Return (x, y) of the center of cell containing provided text 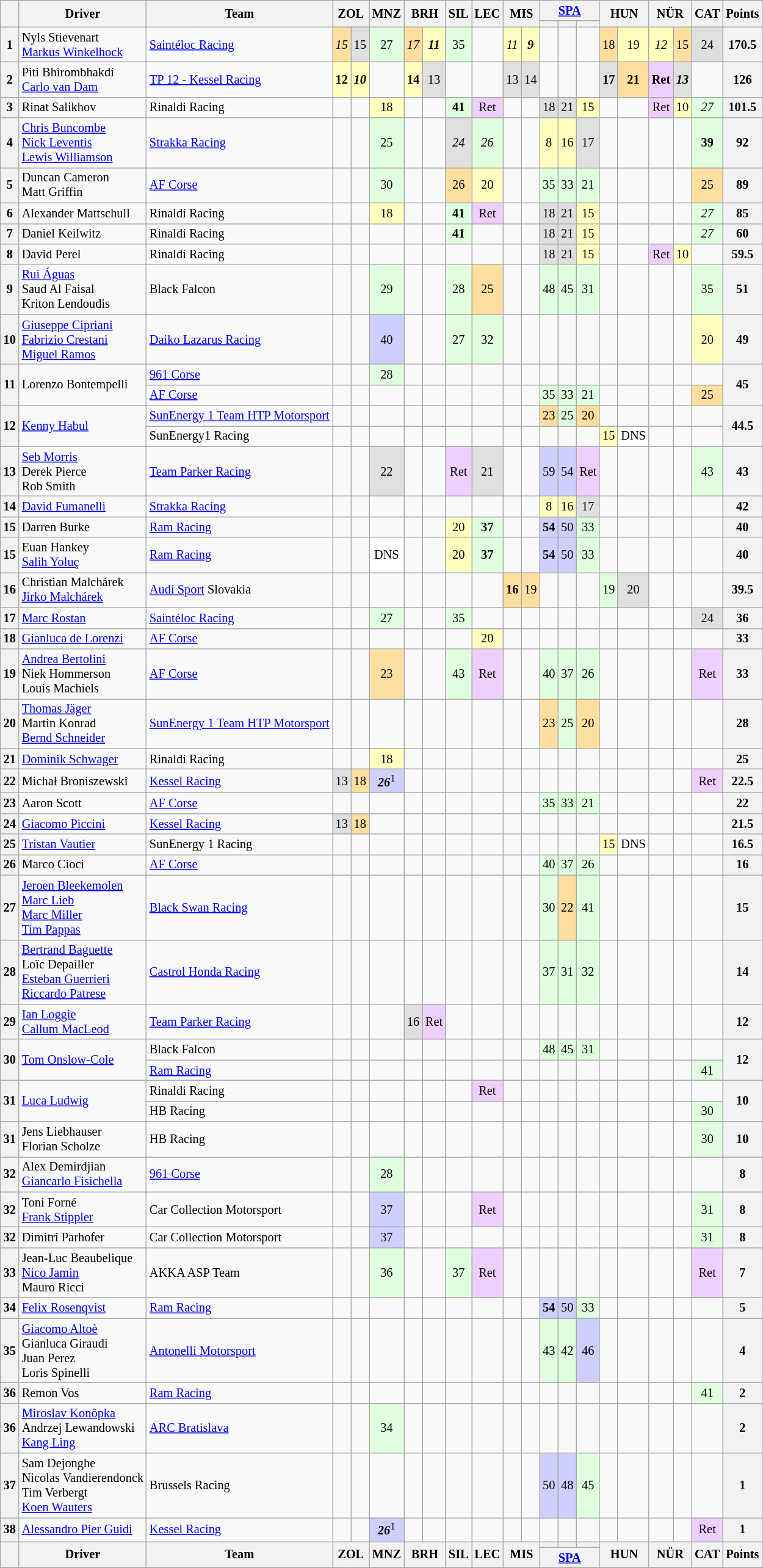
Daiko Lazarus Racing (239, 339)
Gianluca de Lorenzi (83, 639)
39 (707, 143)
3 (10, 107)
Black Swan Racing (239, 907)
Seb Morris Derek Pierce Rob Smith (83, 471)
92 (742, 143)
David Fumanelli (83, 506)
Castrol Honda Racing (239, 972)
Duncan Cameron Matt Griffin (83, 185)
Toni Forné Frank Stippler (83, 1210)
Giacomo Piccini (83, 824)
Luca Ludwig (83, 1100)
Nyls Stievenart Markus Winkelhock (83, 45)
46 (588, 1351)
16.5 (742, 844)
Marc Rostan (83, 618)
Giuseppe Cipriani Fabrizio Crestani Miguel Ramos (83, 339)
170.5 (742, 45)
Marco Cioci (83, 865)
Andrea Bertolini Niek Hommerson Louis Machiels (83, 673)
Lorenzo Bontempelli (83, 385)
59.5 (742, 254)
Antonelli Motorsport (239, 1351)
101.5 (742, 107)
85 (742, 213)
Alexander Mattschull (83, 213)
Kenny Habul (83, 426)
Alessandro Pier Guidi (83, 1529)
AKKA ASP Team (239, 1272)
21.5 (742, 824)
Jean-Luc Beaubelique Nico Jamin Mauro Ricci (83, 1272)
39.5 (742, 590)
TP 12 - Kessel Racing (239, 79)
Brussels Racing (239, 1485)
Christian Malchárek Jirko Malchárek (83, 590)
Darren Burke (83, 527)
David Perel (83, 254)
Felix Rosenqvist (83, 1308)
Piti Bhirombhakdi Carlo van Dam (83, 79)
ARC Bratislava (239, 1428)
Thomas Jäger Martin Konrad Bernd Schneider (83, 724)
60 (742, 234)
22.5 (742, 780)
Michał Broniszewski (83, 780)
Jens Liebhauser Florian Scholze (83, 1139)
Giacomo Altoè Gianluca Giraudi Juan Perez Loris Spinelli (83, 1351)
Alex Demirdjian Giancarlo Fisichella (83, 1174)
6 (10, 213)
Chris Buncombe Nick Leventis Lewis Williamson (83, 143)
89 (742, 185)
Rui Águas Saud Al Faisal Kriton Lendoudis (83, 289)
Remon Vos (83, 1393)
Audi Sport Slovakia (239, 590)
59 (549, 471)
Sam Dejonghe Nicolas Vandierendonck Tim Verbergt Koen Wauters (83, 1485)
Rinat Salikhov (83, 107)
49 (742, 339)
Jeroen Bleekemolen Marc Lieb Marc Miller Tim Pappas (83, 907)
Miroslav Konôpka Andrzej Lewandowski Kang Ling (83, 1428)
44.5 (742, 426)
Tristan Vautier (83, 844)
Dominik Schwager (83, 759)
SunEnergy 1 Racing (239, 844)
126 (742, 79)
Daniel Keilwitz (83, 234)
SunEnergy1 Racing (239, 436)
Bertrand Baguette Loïc Depailler Esteban Guerrieri Riccardo Patrese (83, 972)
38 (10, 1529)
51 (742, 289)
Aaron Scott (83, 803)
Tom Onslow-Cole (83, 1060)
Dimitri Parhofer (83, 1238)
Euan Hankey Salih Yoluç (83, 555)
Ian Loggie Callum MacLeod (83, 1022)
